Return [X, Y] of the center of cell containing provided text 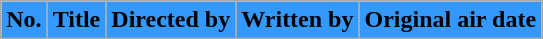
Directed by [171, 20]
Original air date [450, 20]
Title [76, 20]
No. [24, 20]
Written by [298, 20]
